Pinpoint the cell where the given text exists, returning its (x, y) midpoint coordinate. 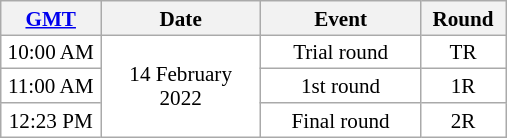
Final round (341, 120)
Trial round (341, 52)
Round (464, 18)
TR (464, 52)
1st round (341, 86)
Date (181, 18)
10:00 AM (51, 52)
Event (341, 18)
12:23 PM (51, 120)
GMT (51, 18)
14 February 2022 (181, 86)
11:00 AM (51, 86)
1R (464, 86)
2R (464, 120)
